Locate the cell with the specified text and output its [x, y] center coordinate. 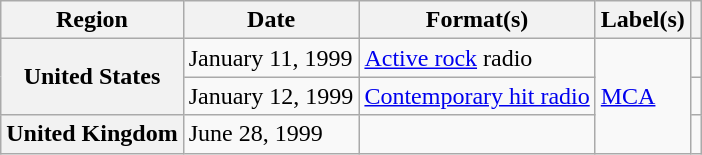
Format(s) [477, 20]
January 12, 1999 [271, 96]
Date [271, 20]
Label(s) [642, 20]
Active rock radio [477, 58]
United Kingdom [92, 134]
United States [92, 77]
January 11, 1999 [271, 58]
June 28, 1999 [271, 134]
Contemporary hit radio [477, 96]
Region [92, 20]
MCA [642, 96]
